Return the (X, Y) coordinate for the center point of the cell that contains the specified text.  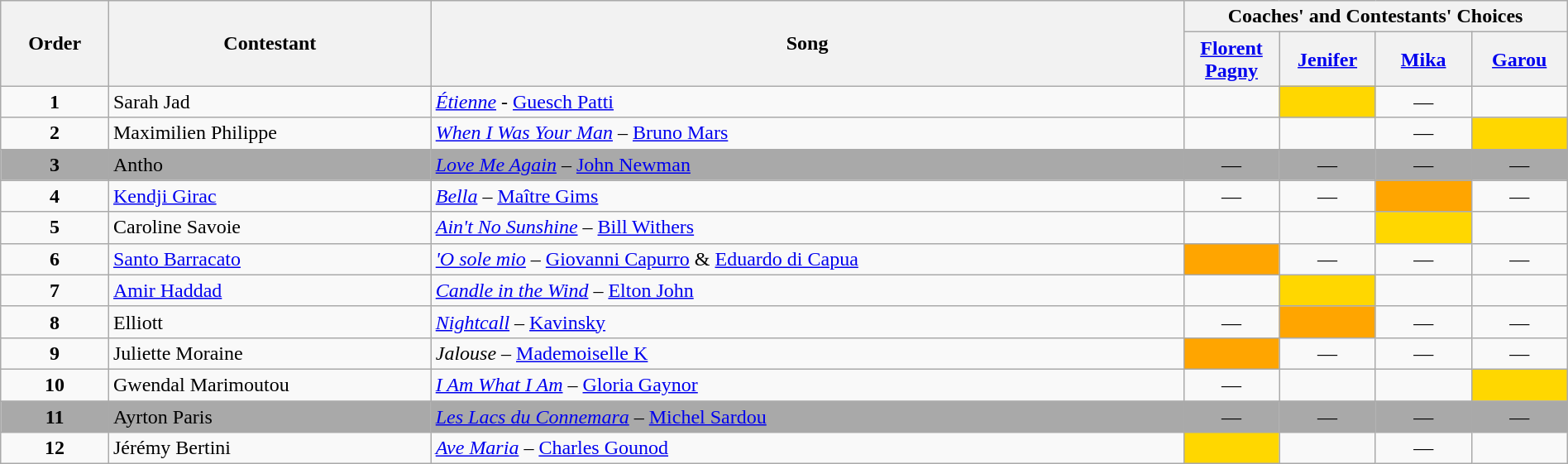
Coaches' and Contestants' Choices (1375, 17)
Jérémy Bertini (270, 448)
I Am What I Am – Gloria Gaynor (807, 385)
Les Lacs du Connemara – Michel Sardou (807, 416)
Florent Pagny (1231, 60)
Song (807, 43)
Love Me Again – John Newman (807, 165)
7 (55, 290)
Juliette Moraine (270, 353)
9 (55, 353)
Ave Maria – Charles Gounod (807, 448)
Elliott (270, 322)
Ain't No Sunshine – Bill Withers (807, 227)
Candle in the Wind – Elton John (807, 290)
Caroline Savoie (270, 227)
10 (55, 385)
Garou (1519, 60)
Order (55, 43)
'O sole mio – Giovanni Capurro & Eduardo di Capua (807, 259)
Nightcall – Kavinsky (807, 322)
2 (55, 133)
Jalouse – Mademoiselle K (807, 353)
Sarah Jad (270, 102)
Maximilien Philippe (270, 133)
Santo Barracato (270, 259)
Étienne - Guesch Patti (807, 102)
Mika (1423, 60)
1 (55, 102)
8 (55, 322)
12 (55, 448)
Kendji Girac (270, 196)
Gwendal Marimoutou (270, 385)
11 (55, 416)
3 (55, 165)
Bella – Maître Gims (807, 196)
Jenifer (1327, 60)
When I Was Your Man – Bruno Mars (807, 133)
Amir Haddad (270, 290)
Contestant (270, 43)
Ayrton Paris (270, 416)
6 (55, 259)
Antho (270, 165)
4 (55, 196)
5 (55, 227)
